Find where the given text appears and provide that cell's center as (x, y) coordinate. 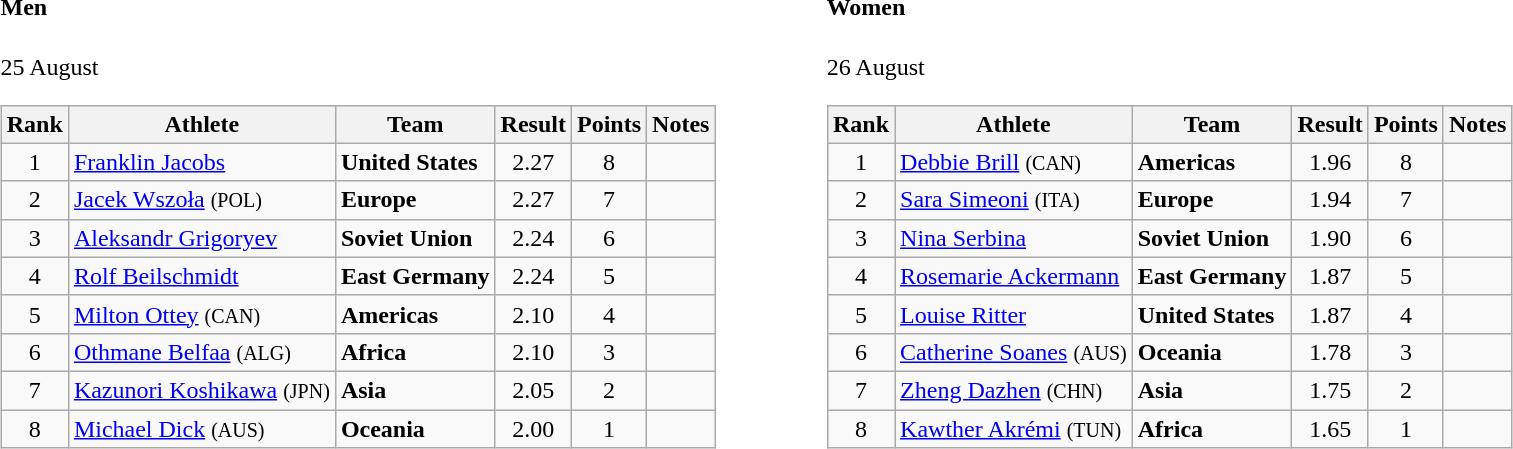
Kazunori Koshikawa (JPN) (202, 390)
Nina Serbina (1014, 238)
Rosemarie Ackermann (1014, 276)
Sara Simeoni (ITA) (1014, 200)
1.90 (1330, 238)
Kawther Akrémi (TUN) (1014, 429)
Franklin Jacobs (202, 162)
1.65 (1330, 429)
2.05 (533, 390)
2.00 (533, 429)
Zheng Dazhen (CHN) (1014, 390)
Michael Dick (AUS) (202, 429)
1.96 (1330, 162)
Catherine Soanes (AUS) (1014, 352)
1.94 (1330, 200)
1.78 (1330, 352)
Debbie Brill (CAN) (1014, 162)
Rolf Beilschmidt (202, 276)
Aleksandr Grigoryev (202, 238)
Othmane Belfaa (ALG) (202, 352)
Milton Ottey (CAN) (202, 314)
1.75 (1330, 390)
Louise Ritter (1014, 314)
Jacek Wszoła (POL) (202, 200)
